Capture the cell that displays the provided text and extract its [X, Y] central coordinate. 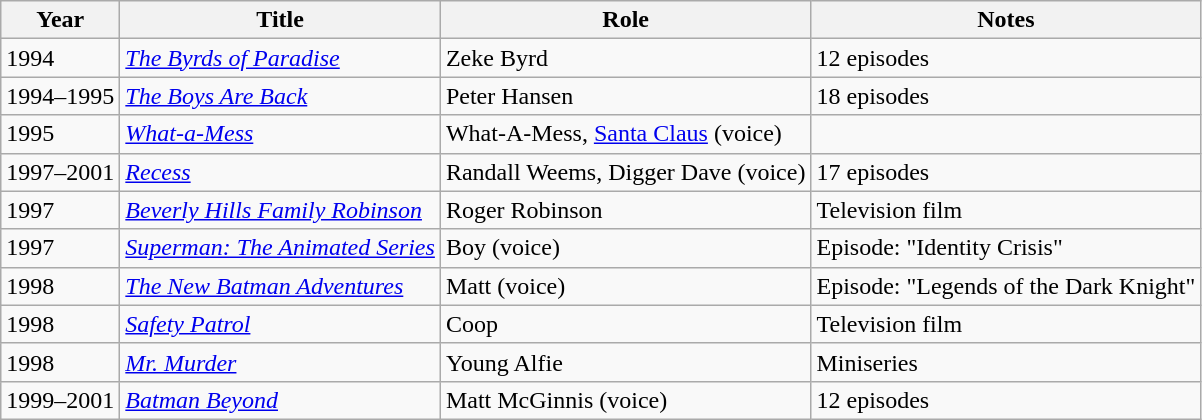
Recess [280, 172]
The New Batman Adventures [280, 286]
What-a-Mess [280, 134]
What-A-Mess, Santa Claus (voice) [626, 134]
Roger Robinson [626, 210]
Batman Beyond [280, 400]
Episode: "Identity Crisis" [1006, 248]
The Byrds of Paradise [280, 58]
Boy (voice) [626, 248]
18 episodes [1006, 96]
Coop [626, 324]
Matt (voice) [626, 286]
Young Alfie [626, 362]
1994–1995 [60, 96]
Miniseries [1006, 362]
Episode: "Legends of the Dark Knight" [1006, 286]
17 episodes [1006, 172]
Safety Patrol [280, 324]
1995 [60, 134]
The Boys Are Back [280, 96]
Year [60, 20]
Superman: The Animated Series [280, 248]
Randall Weems, Digger Dave (voice) [626, 172]
1994 [60, 58]
Notes [1006, 20]
1997–2001 [60, 172]
Beverly Hills Family Robinson [280, 210]
Matt McGinnis (voice) [626, 400]
1999–2001 [60, 400]
Mr. Murder [280, 362]
Role [626, 20]
Peter Hansen [626, 96]
Zeke Byrd [626, 58]
Title [280, 20]
